From the cell containing the given text, extract its center point as [x, y] coordinate. 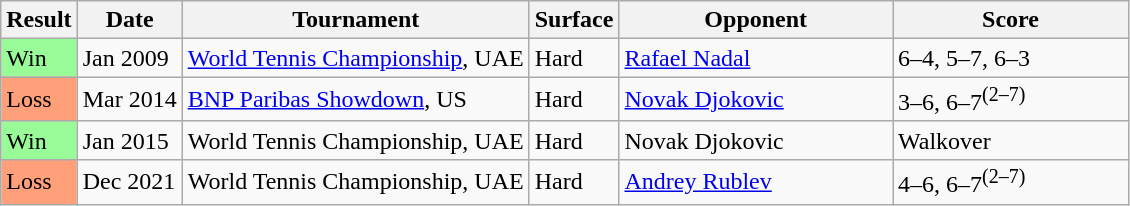
Date [130, 20]
Score [1010, 20]
Rafael Nadal [756, 58]
4–6, 6–7(2–7) [1010, 182]
Result [39, 20]
BNP Paribas Showdown, US [356, 100]
Dec 2021 [130, 182]
Surface [574, 20]
Opponent [756, 20]
Jan 2015 [130, 140]
Jan 2009 [130, 58]
Walkover [1010, 140]
Andrey Rublev [756, 182]
Tournament [356, 20]
Mar 2014 [130, 100]
6–4, 5–7, 6–3 [1010, 58]
3–6, 6–7(2–7) [1010, 100]
